Extract the [x, y] coordinate from the center of the cell holding the provided text.  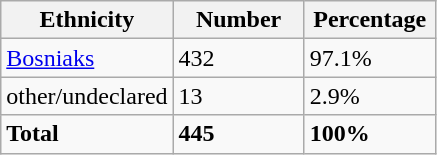
other/undeclared [87, 96]
Ethnicity [87, 20]
432 [238, 58]
Bosniaks [87, 58]
2.9% [370, 96]
100% [370, 134]
97.1% [370, 58]
Number [238, 20]
Total [87, 134]
Percentage [370, 20]
13 [238, 96]
445 [238, 134]
